Capture the cell that displays the provided text and extract its (x, y) central coordinate. 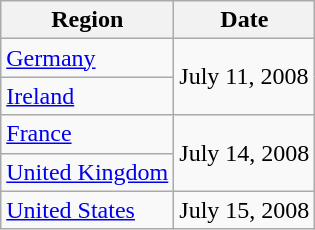
July 11, 2008 (244, 77)
United Kingdom (88, 172)
Date (244, 20)
Region (88, 20)
France (88, 134)
United States (88, 210)
Ireland (88, 96)
July 14, 2008 (244, 153)
July 15, 2008 (244, 210)
Germany (88, 58)
